Pinpoint the cell where the given text exists, returning its (x, y) midpoint coordinate. 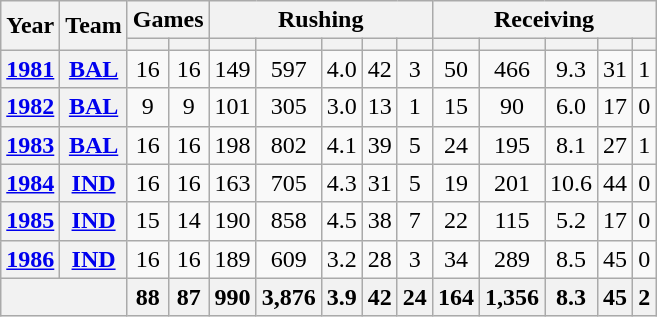
195 (512, 145)
Receiving (544, 20)
201 (512, 183)
Games (168, 20)
3.9 (342, 297)
101 (232, 107)
3,876 (288, 297)
90 (512, 107)
22 (456, 221)
705 (288, 183)
44 (616, 183)
4.5 (342, 221)
Rushing (320, 20)
Year (30, 26)
28 (380, 259)
289 (512, 259)
1984 (30, 183)
Team (94, 26)
39 (380, 145)
38 (380, 221)
149 (232, 69)
466 (512, 69)
990 (232, 297)
8.3 (570, 297)
115 (512, 221)
305 (288, 107)
190 (232, 221)
164 (456, 297)
88 (148, 297)
1982 (30, 107)
1986 (30, 259)
1,356 (512, 297)
4.1 (342, 145)
189 (232, 259)
19 (456, 183)
27 (616, 145)
10.6 (570, 183)
34 (456, 259)
1983 (30, 145)
13 (380, 107)
87 (188, 297)
14 (188, 221)
7 (414, 221)
802 (288, 145)
4.3 (342, 183)
2 (644, 297)
5.2 (570, 221)
1985 (30, 221)
198 (232, 145)
8.5 (570, 259)
609 (288, 259)
1981 (30, 69)
3.0 (342, 107)
163 (232, 183)
597 (288, 69)
3.2 (342, 259)
4.0 (342, 69)
858 (288, 221)
9.3 (570, 69)
50 (456, 69)
6.0 (570, 107)
8.1 (570, 145)
